Scan for the cell matching the given text and deliver its [x, y] coordinate at center. 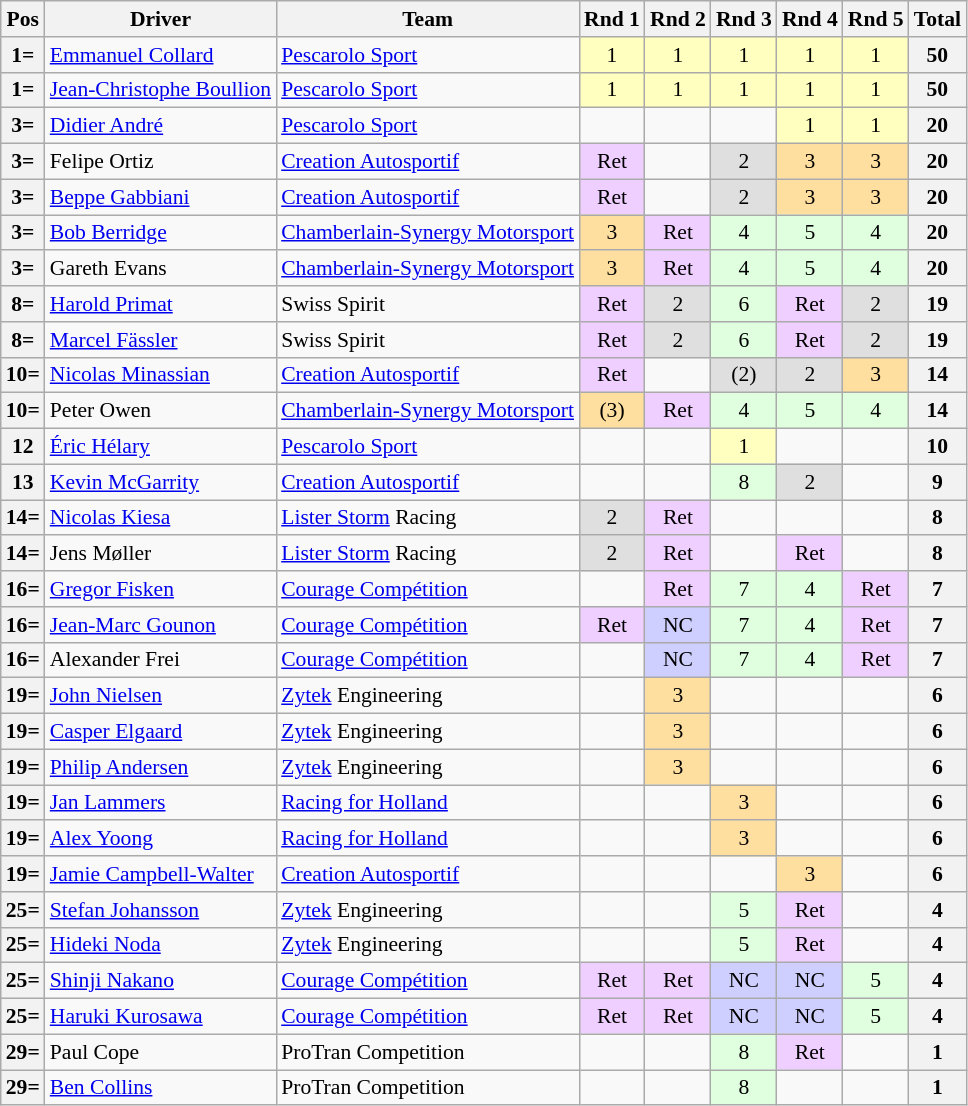
Jens Møller [160, 554]
Alexander Frei [160, 660]
Hideki Noda [160, 945]
Rnd 1 [612, 19]
Pos [23, 19]
Didier André [160, 126]
Shinji Nakano [160, 981]
Rnd 5 [876, 19]
Jamie Campbell-Walter [160, 874]
Jan Lammers [160, 803]
Harold Primat [160, 304]
Total [938, 19]
Éric Hélary [160, 447]
Haruki Kurosawa [160, 1017]
Peter Owen [160, 411]
12 [23, 447]
Team [428, 19]
Jean-Marc Gounon [160, 625]
Rnd 4 [810, 19]
Alex Yoong [160, 839]
Bob Berridge [160, 233]
Gareth Evans [160, 269]
Philip Andersen [160, 767]
Rnd 3 [744, 19]
Driver [160, 19]
Beppe Gabbiani [160, 197]
Ben Collins [160, 1088]
Casper Elgaard [160, 732]
13 [23, 482]
Nicolas Minassian [160, 375]
Nicolas Kiesa [160, 518]
Felipe Ortiz [160, 162]
Kevin McGarrity [160, 482]
10 [938, 447]
Marcel Fässler [160, 340]
John Nielsen [160, 696]
Emmanuel Collard [160, 55]
Gregor Fisken [160, 589]
(3) [612, 411]
(2) [744, 375]
9 [938, 482]
Rnd 2 [678, 19]
Stefan Johansson [160, 910]
Jean-Christophe Boullion [160, 90]
Paul Cope [160, 1052]
